From the cell containing the given text, extract its center point as [x, y] coordinate. 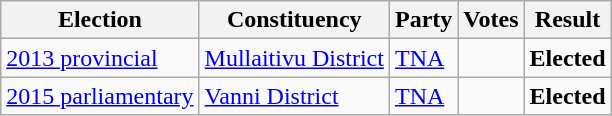
2015 parliamentary [100, 96]
Vanni District [294, 96]
Votes [491, 20]
Constituency [294, 20]
Election [100, 20]
Party [423, 20]
Result [568, 20]
Mullaitivu District [294, 58]
2013 provincial [100, 58]
